Determine the (X, Y) coordinate at the center of the cell enclosing the given text.  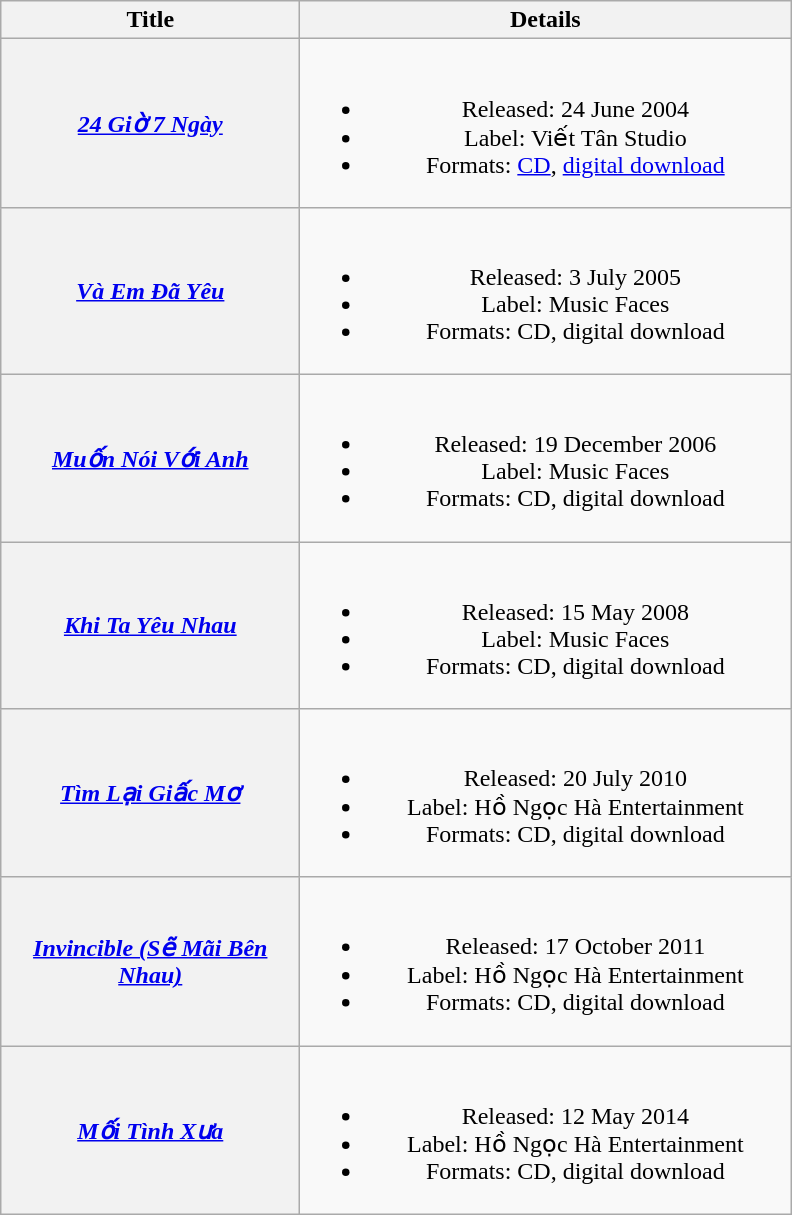
Released: 19 December 2006Label: Music FacesFormats: CD, digital download (546, 458)
24 Giờ 7 Ngày (150, 124)
Khi Ta Yêu Nhau (150, 626)
Mối Tình Xưa (150, 1130)
Released: 3 July 2005 Label: Music FacesFormats: CD, digital download (546, 290)
Released: 20 July 2010Label: Hồ Ngọc Hà EntertainmentFormats: CD, digital download (546, 794)
Invincible (Sẽ Mãi Bên Nhau) (150, 962)
Muốn Nói Với Anh (150, 458)
Released: 17 October 2011Label: Hồ Ngọc Hà EntertainmentFormats: CD, digital download (546, 962)
Và Em Đã Yêu (150, 290)
Details (546, 20)
Released: 24 June 2004 Label: Viết Tân StudioFormats: CD, digital download (546, 124)
Tìm Lại Giấc Mơ (150, 794)
Released: 15 May 2008Label: Music FacesFormats: CD, digital download (546, 626)
Title (150, 20)
Released: 12 May 2014Label: Hồ Ngọc Hà EntertainmentFormats: CD, digital download (546, 1130)
